Return the [x, y] coordinate for the center point of the cell that contains the specified text.  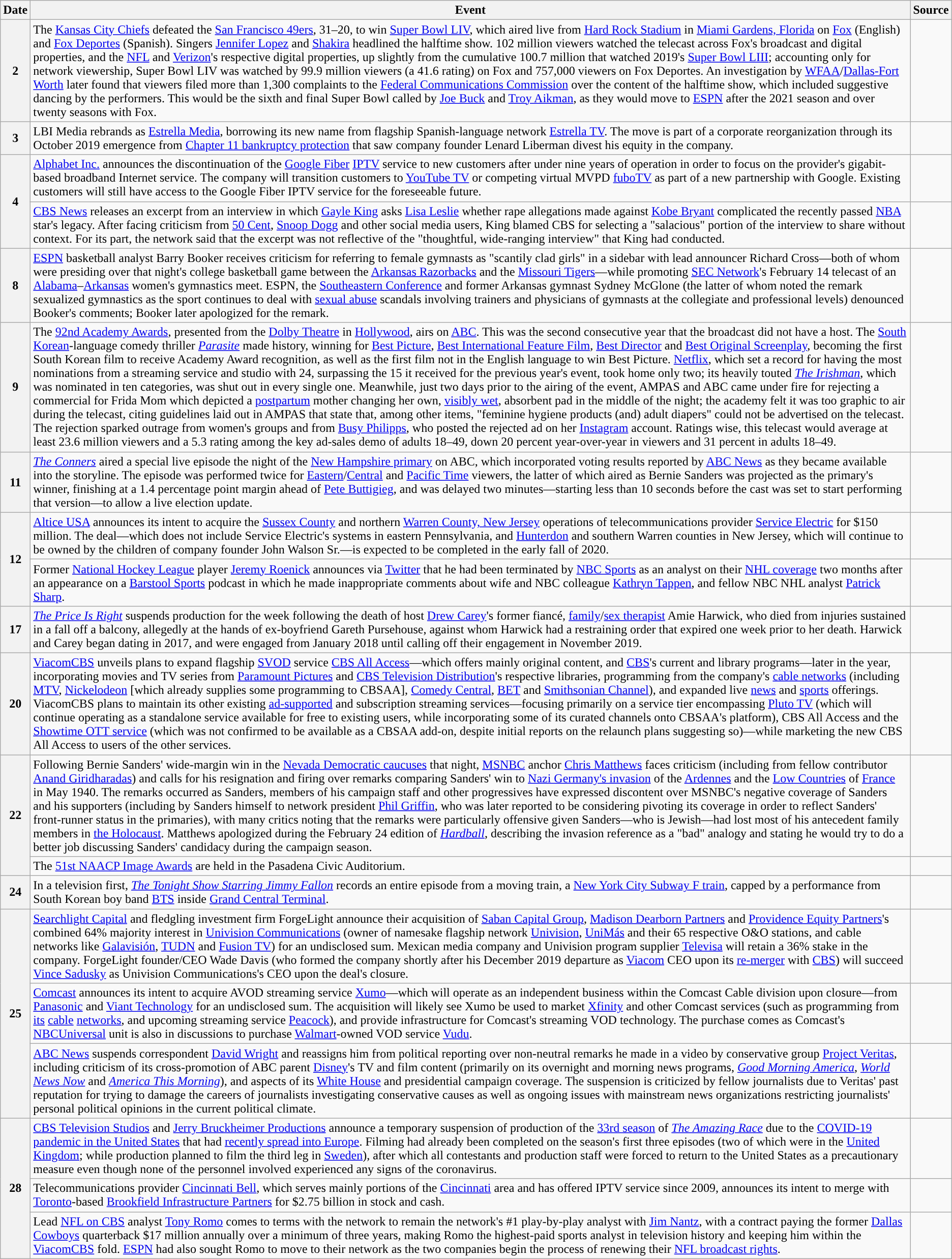
11 [15, 482]
4 [15, 201]
12 [15, 559]
Source [931, 10]
20 [15, 704]
9 [15, 387]
22 [15, 815]
8 [15, 285]
Event [470, 10]
28 [15, 1188]
2 [15, 71]
17 [15, 629]
Date [15, 10]
24 [15, 892]
3 [15, 138]
The 51st NAACP Image Awards are held in the Pasadena Civic Auditorium. [470, 866]
25 [15, 1013]
